Identify which cell holds the provided text, then report its (x, y) central coordinate. 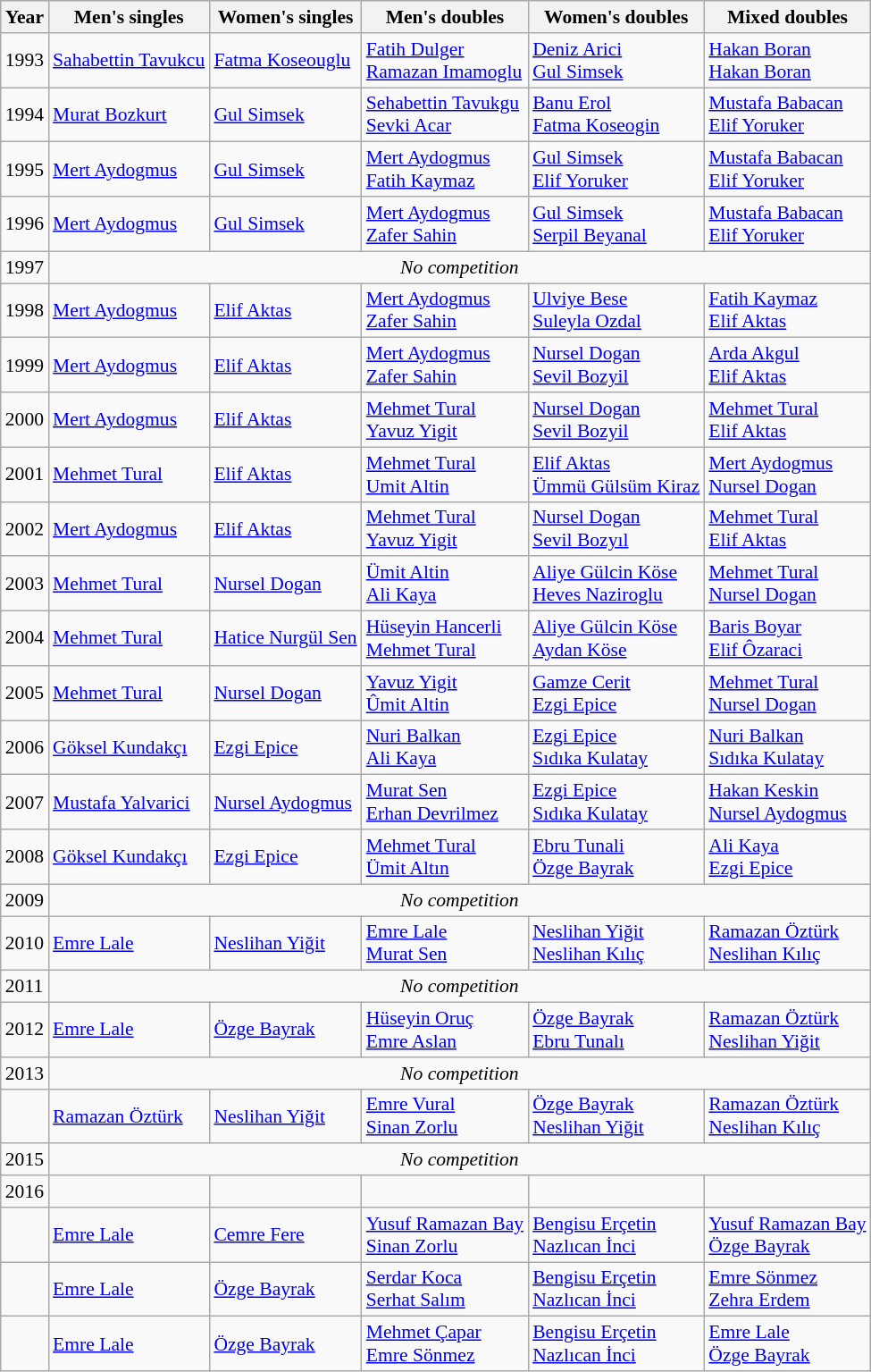
Deniz Arici Gul Simsek (616, 61)
1997 (25, 267)
1995 (25, 170)
2005 (25, 694)
1999 (25, 365)
Yusuf Ramazan Bay Sinan Zorlu (445, 1235)
Baris BoyarElif Ôzaraci (787, 638)
Women's singles (285, 17)
Mert AydogmusNursel Dogan (787, 474)
Mustafa Yalvarici (129, 803)
2008 (25, 856)
Neslihan Yiğit Neslihan Kılıç (616, 944)
Aliye Gülcin KöseAydan Köse (616, 638)
Arda AkgulElif Aktas (787, 365)
Fatma Koseouglu (285, 61)
Sehabettin TavukguSevki Acar (445, 114)
Hüseyin HancerliMehmet Tural (445, 638)
Mixed doubles (787, 17)
Men's doubles (445, 17)
1996 (25, 223)
Nuri BalkanAli Kaya (445, 747)
Fatih Dulger Ramazan Imamoglu (445, 61)
Aliye Gülcin KöseHeves Naziroglu (616, 585)
Ebru Tunali Özge Bayrak (616, 856)
Emre Sönmez Zehra Erdem (787, 1289)
Yavuz YigitÛmit Altin (445, 694)
2011 (25, 987)
Ümit AltinAli Kaya (445, 585)
2015 (25, 1160)
Emre Vural Sinan Zorlu (445, 1115)
Elif AktasÜmmü Gülsüm Kiraz (616, 474)
2010 (25, 944)
Cemre Fere (285, 1235)
Year (25, 17)
2009 (25, 900)
Emre Lale Özge Bayrak (787, 1344)
2013 (25, 1073)
1998 (25, 311)
Ulviye BeseSuleyla Ozdal (616, 311)
Mehmet Çapar Emre Sönmez (445, 1344)
2000 (25, 420)
Emre Lale Murat Sen (445, 944)
Hakan Boran Hakan Boran (787, 61)
Ramazan Öztürk (129, 1115)
Murat Bozkurt (129, 114)
Mehmet Tural Ümit Altın (445, 856)
Hüseyin Oruç Emre Aslan (445, 1030)
2016 (25, 1191)
Ali Kaya Ezgi Epice (787, 856)
2004 (25, 638)
Serdar Koca Serhat Salım (445, 1289)
Men's singles (129, 17)
1993 (25, 61)
Banu ErolFatma Koseogin (616, 114)
Nursel DoganSevil Bozyıl (616, 529)
Özge Bayrak Neslihan Yiğit (616, 1115)
2003 (25, 585)
Ramazan Öztürk Neslihan Yiğit (787, 1030)
Hatice Nurgül Sen (285, 638)
1994 (25, 114)
2006 (25, 747)
Nursel Aydogmus (285, 803)
Özge Bayrak Ebru Tunalı (616, 1030)
Gul SimsekSerpil Beyanal (616, 223)
Mert AydogmusFatih Kaymaz (445, 170)
Fatih KaymazElif Aktas (787, 311)
Sahabettin Tavukcu (129, 61)
2007 (25, 803)
Nuri BalkanSıdıka Kulatay (787, 747)
2002 (25, 529)
Hakan KeskinNursel Aydogmus (787, 803)
2001 (25, 474)
Gamze CeritEzgi Epice (616, 694)
2012 (25, 1030)
Murat SenErhan Devrilmez (445, 803)
Mehmet TuralUmit Altin (445, 474)
Women's doubles (616, 17)
Yusuf Ramazan Bay Özge Bayrak (787, 1235)
Gul SimsekElif Yoruker (616, 170)
